Locate the cell with the specified text and output its (x, y) center coordinate. 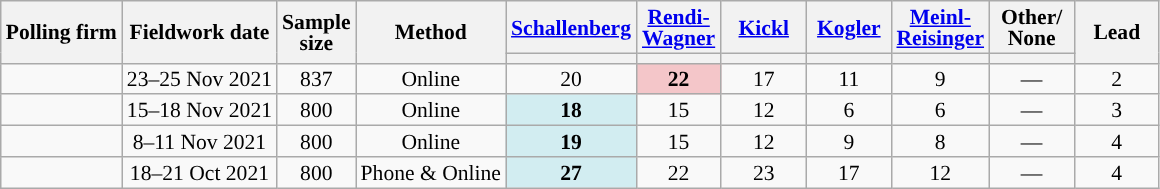
Other/None (1032, 27)
18 (571, 110)
Kogler (848, 27)
Phone & Online (431, 172)
Polling firm (62, 32)
2 (1116, 78)
3 (1116, 110)
Lead (1116, 32)
18–21 Oct 2021 (200, 172)
15–18 Nov 2021 (200, 110)
837 (316, 78)
Fieldwork date (200, 32)
20 (571, 78)
Method (431, 32)
Kickl (764, 27)
Meinl-Reisinger (940, 27)
23 (764, 172)
23–25 Nov 2021 (200, 78)
8 (940, 142)
8–11 Nov 2021 (200, 142)
27 (571, 172)
11 (848, 78)
Schallenberg (571, 27)
Rendi-Wagner (678, 27)
Samplesize (316, 32)
19 (571, 142)
